Scan for the cell matching the given text and deliver its [x, y] coordinate at center. 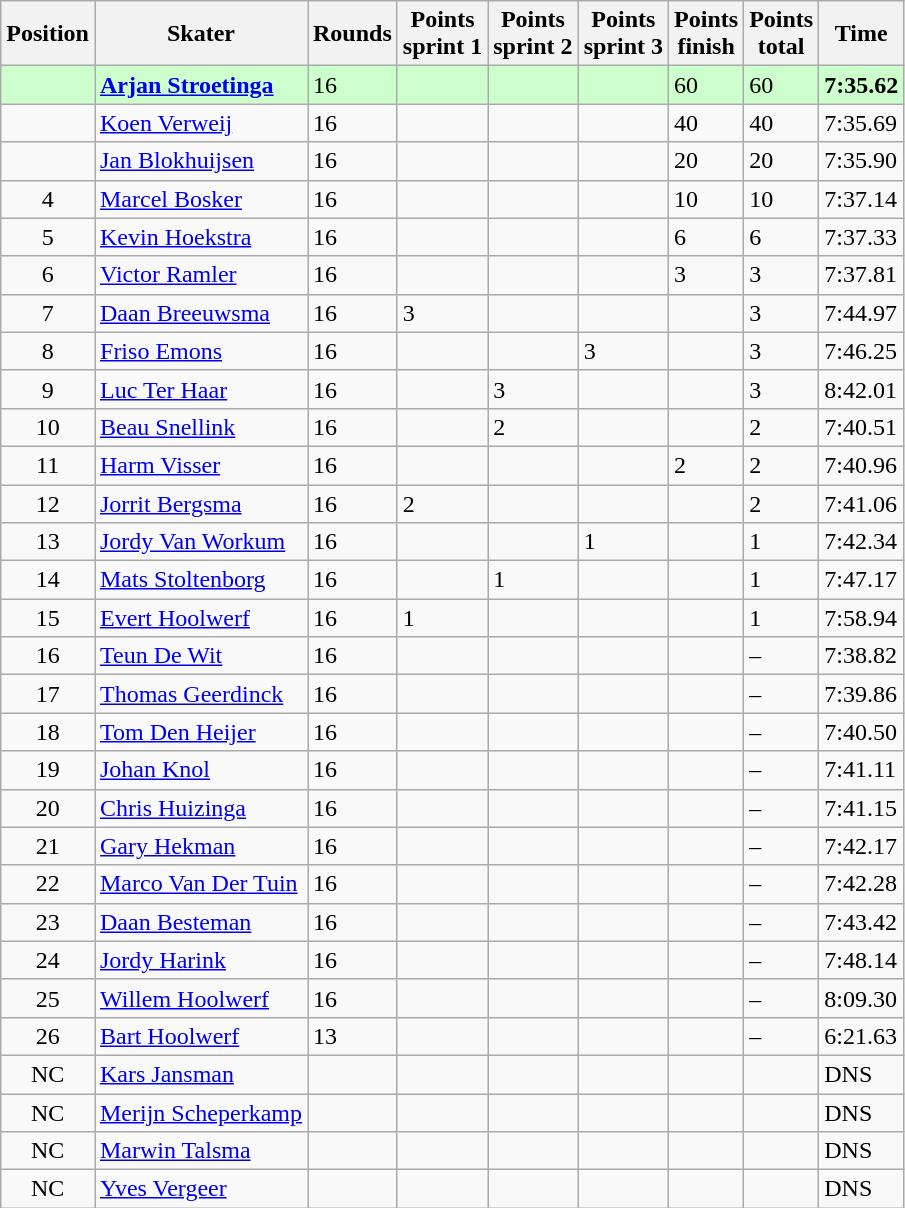
15 [48, 618]
7:39.86 [862, 694]
7:37.81 [862, 275]
7:40.96 [862, 465]
26 [48, 1036]
Bart Hoolwerf [200, 1036]
7:44.97 [862, 313]
7:40.50 [862, 732]
24 [48, 960]
Friso Emons [200, 351]
7:40.51 [862, 427]
5 [48, 237]
Jan Blokhuijsen [200, 161]
Jordy Harink [200, 960]
Arjan Stroetinga [200, 85]
Points finish [706, 34]
19 [48, 770]
Marco Van Der Tuin [200, 884]
Harm Visser [200, 465]
22 [48, 884]
8 [48, 351]
Daan Breeuwsma [200, 313]
7:35.90 [862, 161]
18 [48, 732]
9 [48, 389]
Jorrit Bergsma [200, 503]
Kars Jansman [200, 1074]
7:58.94 [862, 618]
Willem Hoolwerf [200, 998]
7:37.33 [862, 237]
Jordy Van Workum [200, 542]
7:35.62 [862, 85]
Yves Vergeer [200, 1189]
7:41.15 [862, 808]
8:42.01 [862, 389]
Merijn Scheperkamp [200, 1113]
8:09.30 [862, 998]
Koen Verweij [200, 123]
11 [48, 465]
25 [48, 998]
Kevin Hoekstra [200, 237]
7:42.17 [862, 846]
Mats Stoltenborg [200, 580]
21 [48, 846]
7:41.11 [862, 770]
7:35.69 [862, 123]
Points sprint 1 [442, 34]
17 [48, 694]
7:41.06 [862, 503]
Gary Hekman [200, 846]
23 [48, 922]
Teun De Wit [200, 656]
Chris Huizinga [200, 808]
7:37.14 [862, 199]
7:48.14 [862, 960]
7 [48, 313]
Tom Den Heijer [200, 732]
Evert Hoolwerf [200, 618]
7:47.17 [862, 580]
7:42.28 [862, 884]
Points sprint 3 [623, 34]
12 [48, 503]
Victor Ramler [200, 275]
Time [862, 34]
4 [48, 199]
Points sprint 2 [533, 34]
Position [48, 34]
Thomas Geerdinck [200, 694]
14 [48, 580]
Marwin Talsma [200, 1151]
Daan Besteman [200, 922]
7:43.42 [862, 922]
7:46.25 [862, 351]
7:38.82 [862, 656]
Beau Snellink [200, 427]
Rounds [353, 34]
7:42.34 [862, 542]
Luc Ter Haar [200, 389]
6:21.63 [862, 1036]
Skater [200, 34]
Johan Knol [200, 770]
Points total [782, 34]
Marcel Bosker [200, 199]
